Determine the (X, Y) coordinate at the center of the cell enclosing the given text.  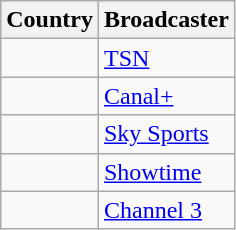
Canal+ (166, 96)
Country (50, 20)
Sky Sports (166, 134)
Channel 3 (166, 210)
Showtime (166, 172)
Broadcaster (166, 20)
TSN (166, 58)
